Identify which cell holds the provided text, then report its (X, Y) central coordinate. 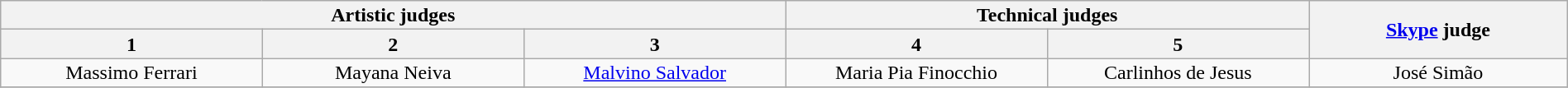
5 (1178, 44)
Technical judges (1047, 15)
Skype judge (1439, 30)
Malvino Salvador (654, 72)
Artistic judges (394, 15)
4 (916, 44)
Carlinhos de Jesus (1178, 72)
1 (131, 44)
José Simão (1439, 72)
3 (654, 44)
Maria Pia Finocchio (916, 72)
Massimo Ferrari (131, 72)
Mayana Neiva (393, 72)
2 (393, 44)
